Scan for the cell matching the given text and deliver its [x, y] coordinate at center. 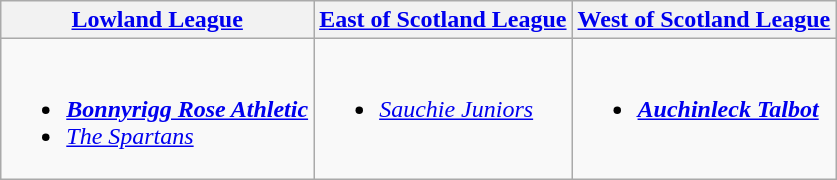
Lowland League [158, 20]
Auchinleck Talbot [704, 109]
East of Scotland League [443, 20]
Sauchie Juniors [443, 109]
Bonnyrigg Rose AthleticThe Spartans [158, 109]
West of Scotland League [704, 20]
